Return [X, Y] of the center of cell containing provided text 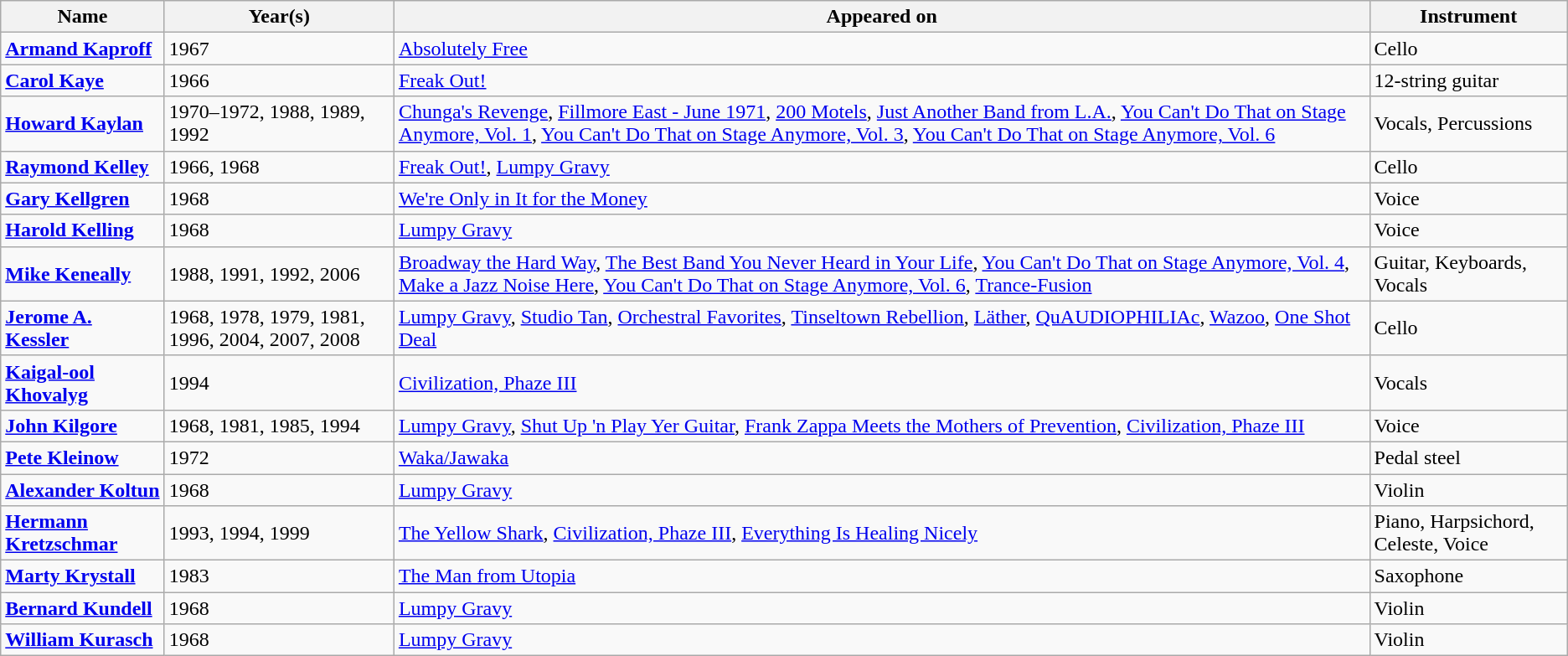
1970–1972, 1988, 1989, 1992 [279, 124]
Appeared on [881, 17]
1968, 1981, 1985, 1994 [279, 426]
1988, 1991, 1992, 2006 [279, 273]
12-string guitar [1468, 80]
Hermann Kretzschmar [83, 533]
Vocals [1468, 382]
Armand Kaproff [83, 49]
1993, 1994, 1999 [279, 533]
Lumpy Gravy, Shut Up 'n Play Yer Guitar, Frank Zappa Meets the Mothers of Prevention, Civilization, Phaze III [881, 426]
The Yellow Shark, Civilization, Phaze III, Everything Is Healing Nicely [881, 533]
1968, 1978, 1979, 1981, 1996, 2004, 2007, 2008 [279, 328]
William Kurasch [83, 640]
Instrument [1468, 17]
Absolutely Free [881, 49]
Pete Kleinow [83, 457]
Kaigal-ool Khovalyg [83, 382]
Carol Kaye [83, 80]
Freak Out!, Lumpy Gravy [881, 167]
We're Only in It for the Money [881, 199]
Year(s) [279, 17]
Saxophone [1468, 576]
Name [83, 17]
Pedal steel [1468, 457]
Alexander Koltun [83, 490]
Vocals, Percussions [1468, 124]
Freak Out! [881, 80]
Waka/Jawaka [881, 457]
Jerome A. Kessler [83, 328]
Marty Krystall [83, 576]
Gary Kellgren [83, 199]
The Man from Utopia [881, 576]
1966 [279, 80]
Guitar, Keyboards, Vocals [1468, 273]
1994 [279, 382]
Civilization, Phaze III [881, 382]
Mike Keneally [83, 273]
Piano, Harpsichord, Celeste, Voice [1468, 533]
1967 [279, 49]
Harold Kelling [83, 230]
Lumpy Gravy, Studio Tan, Orchestral Favorites, Tinseltown Rebellion, Läther, QuAUDIOPHILIAc, Wazoo, One Shot Deal [881, 328]
1966, 1968 [279, 167]
Raymond Kelley [83, 167]
John Kilgore [83, 426]
1983 [279, 576]
Bernard Kundell [83, 608]
Howard Kaylan [83, 124]
1972 [279, 457]
